Scan for the cell matching the given text and deliver its [X, Y] coordinate at center. 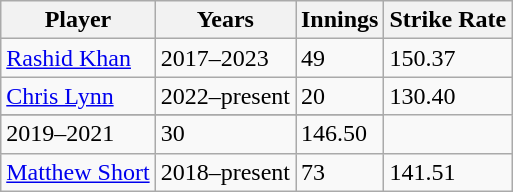
Rashid Khan [78, 58]
146.50 [340, 134]
2018–present [225, 172]
2019–2021 [78, 134]
141.51 [448, 172]
73 [340, 172]
30 [225, 134]
150.37 [448, 58]
49 [340, 58]
Player [78, 20]
Chris Lynn [78, 96]
20 [340, 96]
2017–2023 [225, 58]
130.40 [448, 96]
2022–present [225, 96]
Strike Rate [448, 20]
Years [225, 20]
Innings [340, 20]
Matthew Short [78, 172]
